Capture the cell that displays the provided text and extract its (x, y) central coordinate. 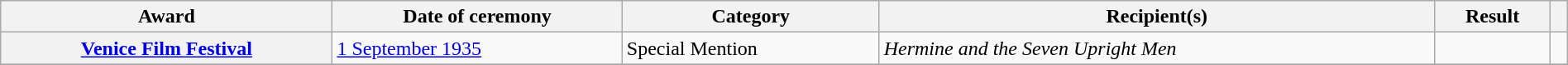
Date of ceremony (477, 17)
Special Mention (751, 48)
Hermine and the Seven Upright Men (1156, 48)
Category (751, 17)
Award (167, 17)
Result (1492, 17)
Recipient(s) (1156, 17)
Venice Film Festival (167, 48)
1 September 1935 (477, 48)
